Identify which cell holds the provided text, then report its [X, Y] central coordinate. 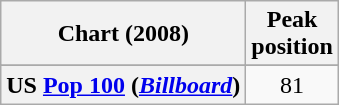
Peakposition [292, 34]
81 [292, 85]
US Pop 100 (Billboard) [124, 85]
Chart (2008) [124, 34]
